Output the (X, Y) coordinate of the center of the cell containing the given text.  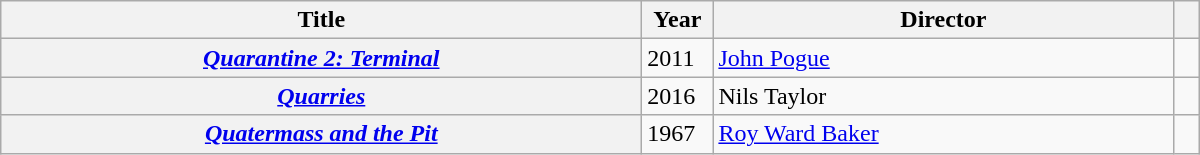
Director (944, 20)
Quarantine 2: Terminal (322, 58)
Quarries (322, 96)
2016 (678, 96)
John Pogue (944, 58)
Quatermass and the Pit (322, 134)
2011 (678, 58)
Roy Ward Baker (944, 134)
Nils Taylor (944, 96)
1967 (678, 134)
Year (678, 20)
Title (322, 20)
